Pinpoint the cell where the given text exists, returning its (x, y) midpoint coordinate. 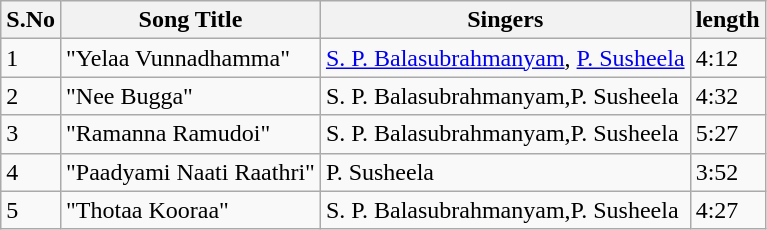
Singers (505, 20)
4:32 (728, 96)
4:27 (728, 210)
S. P. Balasubrahmanyam, P. Susheela (505, 58)
P. Susheela (505, 172)
Song Title (190, 20)
2 (31, 96)
"Thotaa Kooraa" (190, 210)
1 (31, 58)
"Paadyami Naati Raathri" (190, 172)
"Ramanna Ramudoi" (190, 134)
"Nee Bugga" (190, 96)
4 (31, 172)
S.No (31, 20)
3:52 (728, 172)
"Yelaa Vunnadhamma" (190, 58)
4:12 (728, 58)
3 (31, 134)
5 (31, 210)
5:27 (728, 134)
length (728, 20)
